Return the [X, Y] coordinate for the center point of the cell that contains the specified text.  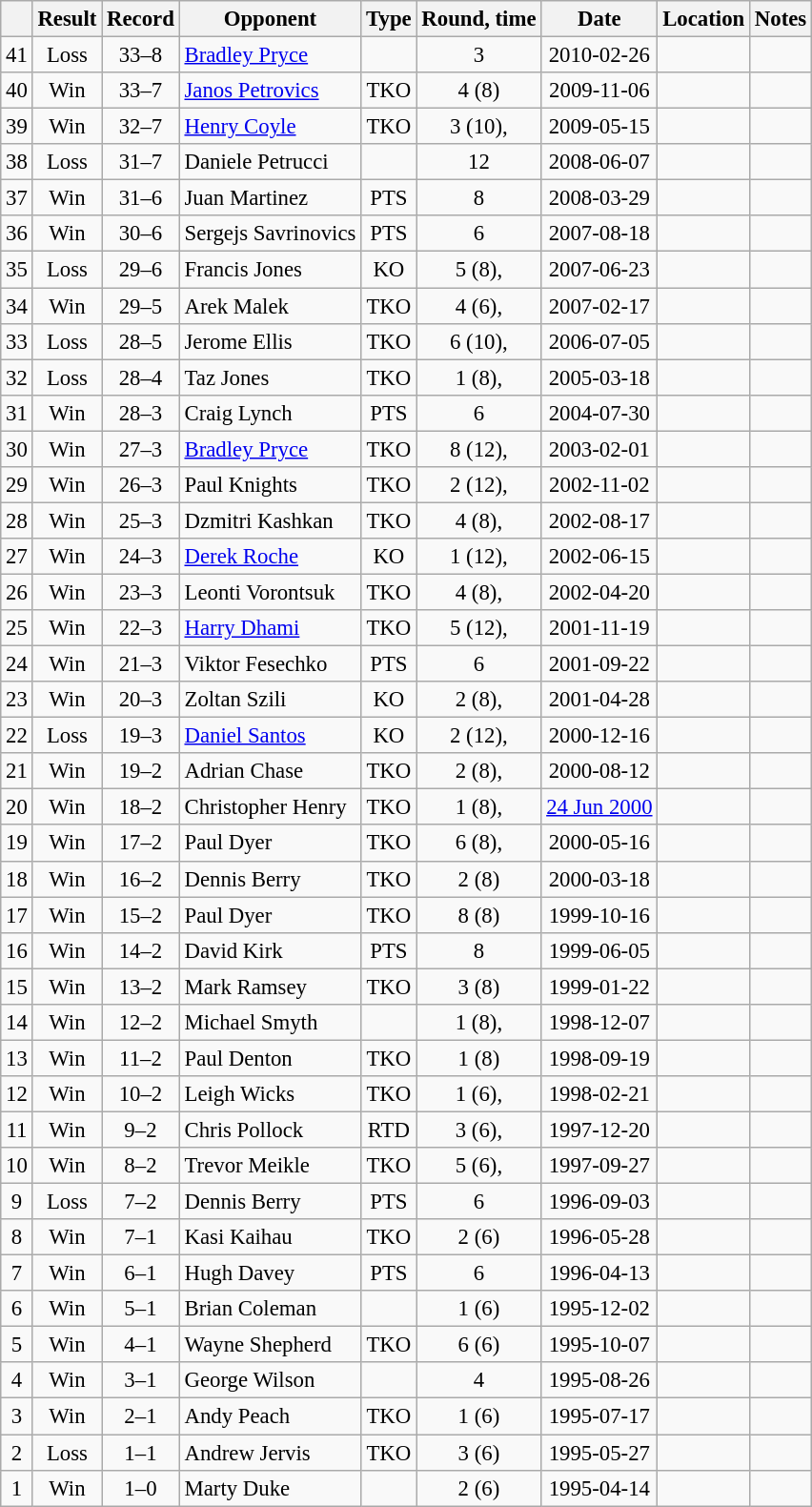
16–2 [141, 879]
31–6 [141, 198]
28 [17, 520]
Paul Denton [271, 1058]
9 [17, 1202]
6–1 [141, 1273]
12–2 [141, 1023]
5–1 [141, 1309]
2007-06-23 [599, 270]
Brian Coleman [271, 1309]
1995-12-02 [599, 1309]
3–1 [141, 1381]
19–3 [141, 736]
25–3 [141, 520]
Chris Pollock [271, 1130]
Kasi Kaihau [271, 1237]
1996-05-28 [599, 1237]
5 [17, 1345]
Mark Ramsey [271, 987]
11–2 [141, 1058]
Opponent [271, 19]
17–2 [141, 844]
2009-05-15 [599, 127]
40 [17, 91]
21 [17, 771]
33 [17, 341]
3 (10), [478, 127]
Type [389, 19]
Francis Jones [271, 270]
25 [17, 628]
1998-12-07 [599, 1023]
5 (6), [478, 1166]
2008-06-07 [599, 162]
18–2 [141, 807]
1–0 [141, 1488]
1997-12-20 [599, 1130]
3 (8) [478, 987]
Daniele Petrucci [271, 162]
Paul Knights [271, 485]
8–2 [141, 1166]
39 [17, 127]
David Kirk [271, 950]
1995-04-14 [599, 1488]
29–6 [141, 270]
29 [17, 485]
31 [17, 413]
38 [17, 162]
1 [17, 1488]
22–3 [141, 628]
32 [17, 377]
2–1 [141, 1416]
33–7 [141, 91]
1 (6), [478, 1094]
5 (12), [478, 628]
2002-06-15 [599, 557]
24 [17, 664]
1–1 [141, 1453]
8 (12), [478, 449]
Location [703, 19]
19 [17, 844]
7–1 [141, 1237]
14 [17, 1023]
2002-11-02 [599, 485]
Zoltan Szili [271, 700]
2004-07-30 [599, 413]
2002-04-20 [599, 592]
Henry Coyle [271, 127]
2005-03-18 [599, 377]
2007-02-17 [599, 306]
8 (8) [478, 915]
27–3 [141, 449]
22 [17, 736]
Record [141, 19]
Result [67, 19]
Andrew Jervis [271, 1453]
Christopher Henry [271, 807]
15–2 [141, 915]
Derek Roche [271, 557]
13–2 [141, 987]
34 [17, 306]
16 [17, 950]
1995-05-27 [599, 1453]
6 (6) [478, 1345]
10 [17, 1166]
17 [17, 915]
41 [17, 55]
1 (8) [478, 1058]
36 [17, 234]
2 [17, 1453]
Hugh Davey [271, 1273]
21–3 [141, 664]
1995-07-17 [599, 1416]
6 (10), [478, 341]
26 [17, 592]
Sergejs Savrinovics [271, 234]
Notes [782, 19]
33–8 [141, 55]
2003-02-01 [599, 449]
10–2 [141, 1094]
28–3 [141, 413]
20–3 [141, 700]
3 (6), [478, 1130]
Michael Smyth [271, 1023]
20 [17, 807]
Date [599, 19]
1996-09-03 [599, 1202]
1997-09-27 [599, 1166]
1999-06-05 [599, 950]
Adrian Chase [271, 771]
32–7 [141, 127]
2009-11-06 [599, 91]
18 [17, 879]
George Wilson [271, 1381]
26–3 [141, 485]
2002-08-17 [599, 520]
30–6 [141, 234]
35 [17, 270]
Viktor Fesechko [271, 664]
6 (8), [478, 844]
Marty Duke [271, 1488]
37 [17, 198]
2000-12-16 [599, 736]
2006-07-05 [599, 341]
1998-02-21 [599, 1094]
30 [17, 449]
Taz Jones [271, 377]
28–4 [141, 377]
Arek Malek [271, 306]
24–3 [141, 557]
2008-03-29 [599, 198]
2000-05-16 [599, 844]
23–3 [141, 592]
4–1 [141, 1345]
2001-09-22 [599, 664]
27 [17, 557]
2007-08-18 [599, 234]
2010-02-26 [599, 55]
Craig Lynch [271, 413]
Wayne Shepherd [271, 1345]
14–2 [141, 950]
1995-10-07 [599, 1345]
3 (6) [478, 1453]
Juan Martinez [271, 198]
2001-11-19 [599, 628]
2 (8) [478, 879]
Daniel Santos [271, 736]
1999-01-22 [599, 987]
Andy Peach [271, 1416]
1996-04-13 [599, 1273]
11 [17, 1130]
4 (8) [478, 91]
Dzmitri Kashkan [271, 520]
7 [17, 1273]
13 [17, 1058]
RTD [389, 1130]
24 Jun 2000 [599, 807]
Leonti Vorontsuk [271, 592]
19–2 [141, 771]
Harry Dhami [271, 628]
29–5 [141, 306]
31–7 [141, 162]
Leigh Wicks [271, 1094]
1998-09-19 [599, 1058]
Jerome Ellis [271, 341]
1995-08-26 [599, 1381]
28–5 [141, 341]
1 (12), [478, 557]
9–2 [141, 1130]
2000-08-12 [599, 771]
Round, time [478, 19]
Trevor Meikle [271, 1166]
2000-03-18 [599, 879]
4 (6), [478, 306]
5 (8), [478, 270]
23 [17, 700]
1999-10-16 [599, 915]
2001-04-28 [599, 700]
15 [17, 987]
7–2 [141, 1202]
Janos Petrovics [271, 91]
